For the text-containing cell, return its midpoint in [X, Y] coordinate format. 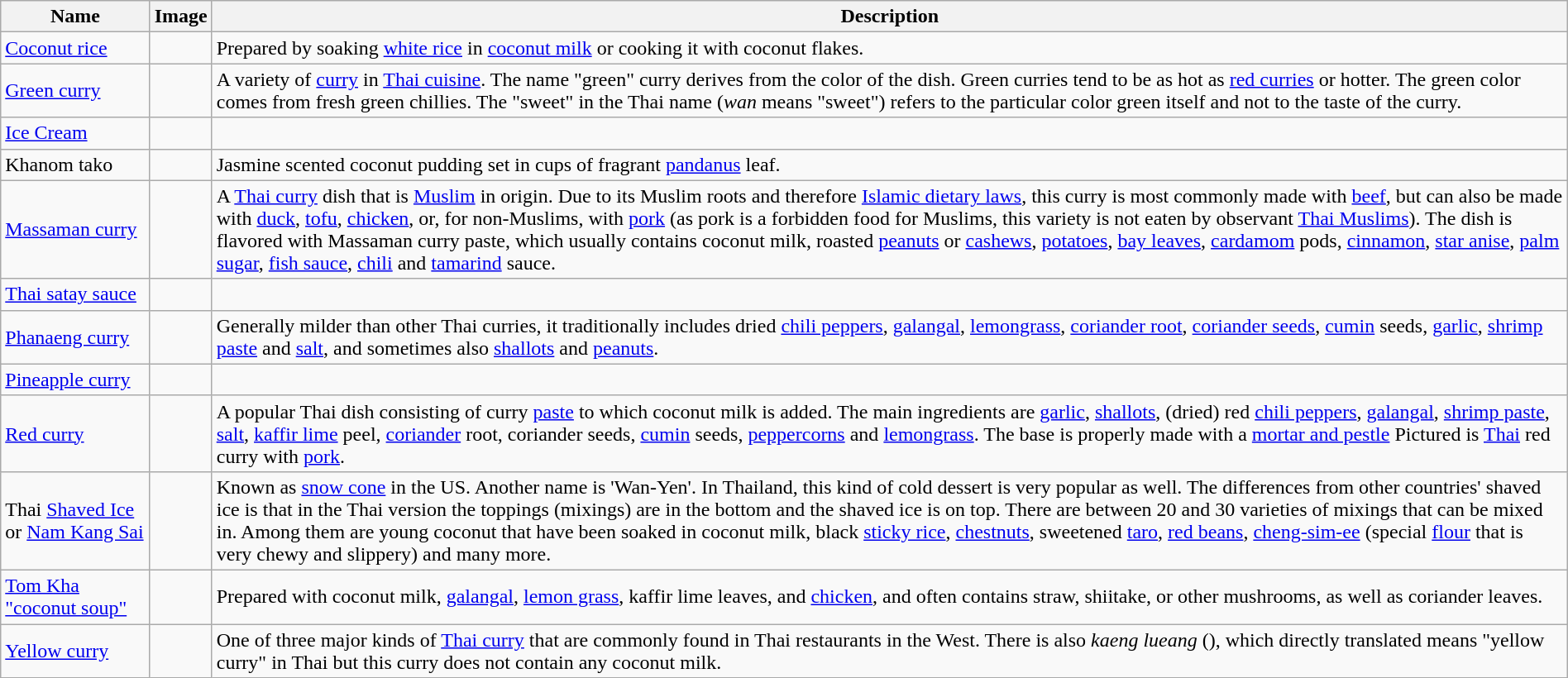
Pineapple curry [75, 380]
Thai satay sauce [75, 294]
Ice Cream [75, 133]
Description [890, 17]
Prepared by soaking white rice in coconut milk or cooking it with coconut flakes. [890, 48]
Massaman curry [75, 230]
Jasmine scented coconut pudding set in cups of fragrant pandanus leaf. [890, 165]
Phanaeng curry [75, 337]
Name [75, 17]
Red curry [75, 433]
Coconut rice [75, 48]
Yellow curry [75, 650]
Khanom tako [75, 165]
Thai Shaved Ice or Nam Kang Sai [75, 521]
Image [180, 17]
Tom Kha "coconut soup" [75, 597]
Green curry [75, 91]
